From the cell containing the given text, extract its center point as (x, y) coordinate. 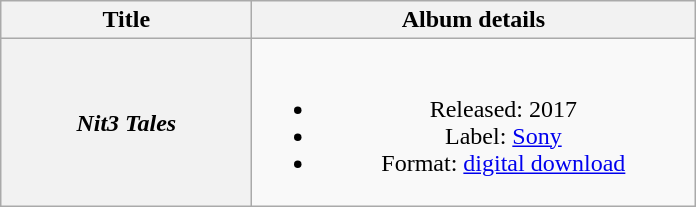
Album details (474, 20)
Nit3 Tales (126, 122)
Title (126, 20)
Released: 2017Label: SonyFormat: digital download (474, 122)
